Search for the cell housing the specified text and yield its [x, y] center coordinate. 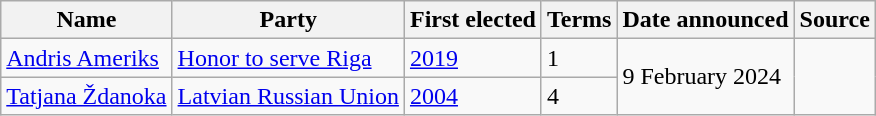
Party [288, 20]
Date announced [706, 20]
Tatjana Ždanoka [86, 96]
2019 [472, 58]
Andris Ameriks [86, 58]
Name [86, 20]
4 [579, 96]
9 February 2024 [706, 77]
First elected [472, 20]
Latvian Russian Union [288, 96]
Honor to serve Riga [288, 58]
2004 [472, 96]
1 [579, 58]
Terms [579, 20]
Source [834, 20]
